Detect which cell encompasses the target text, then output its [X, Y] center coordinate. 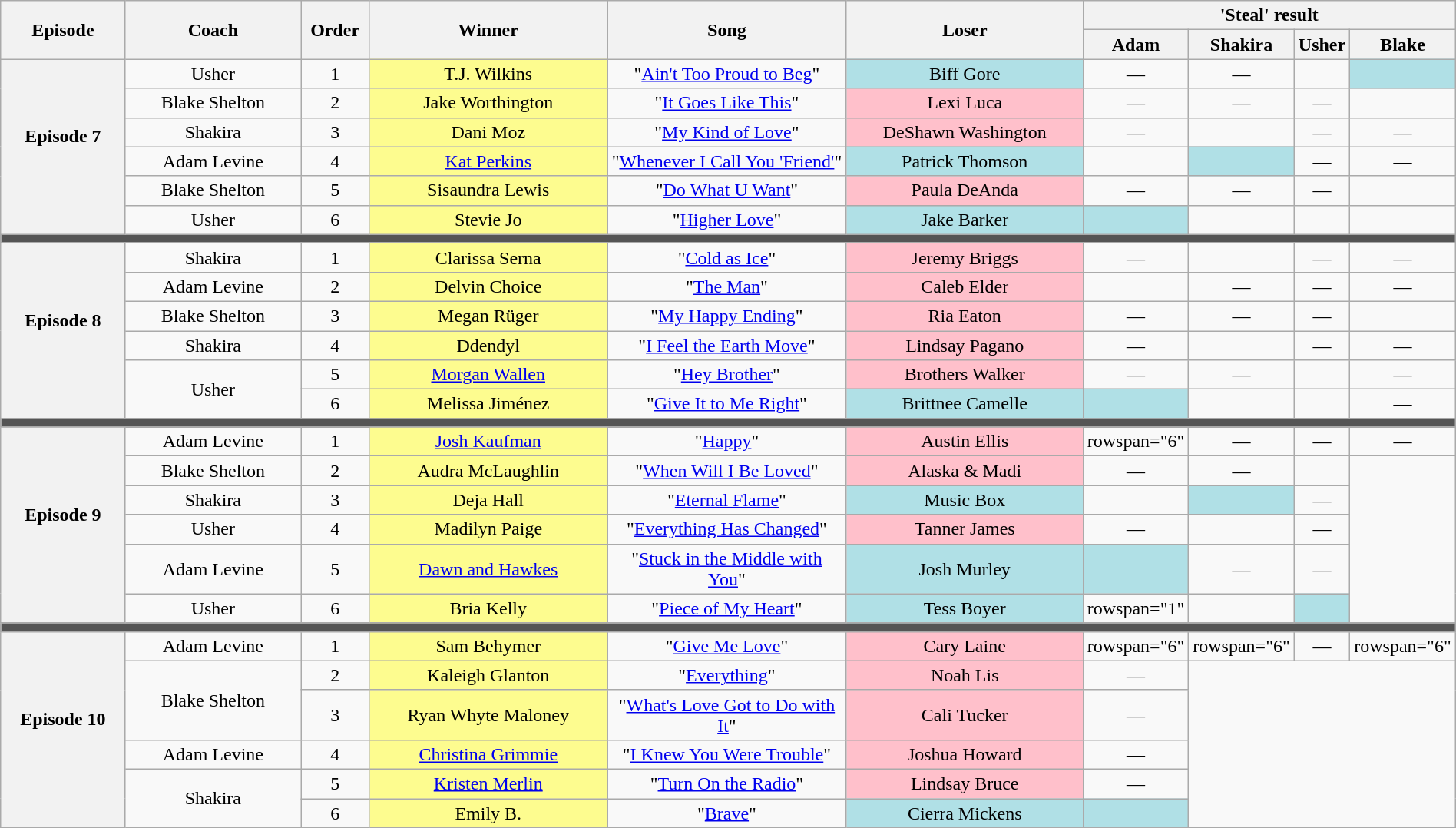
Blake [1403, 45]
Deja Hall [488, 500]
Ryan Whyte Maloney [488, 714]
"Higher Love" [726, 220]
Cierra Mickens [965, 813]
Madilyn Paige [488, 529]
Paula DeAnda [965, 190]
Brothers Walker [965, 375]
"I Feel the Earth Move" [726, 345]
Delvin Choice [488, 286]
Lindsay Pagano [965, 345]
Ddendyl [488, 345]
"Ain't Too Proud to Beg" [726, 74]
"What's Love Got to Do with It" [726, 714]
Winner [488, 30]
"Turn On the Radio" [726, 783]
"It Goes Like This" [726, 103]
Jeremy Briggs [965, 257]
"Stuck in the Middle with You" [726, 568]
Clarissa Serna [488, 257]
Jake Worthington [488, 103]
Christina Grimmie [488, 754]
"Everything Has Changed" [726, 529]
Episode 7 [63, 147]
"Whenever I Call You 'Friend'" [726, 161]
Lindsay Bruce [965, 783]
Lexi Luca [965, 103]
Josh Kaufman [488, 442]
rowspan="1" [1136, 608]
Episode 10 [63, 730]
"Do What U Want" [726, 190]
Josh Murley [965, 568]
Emily B. [488, 813]
'Steal' result [1269, 15]
"Cold as Ice" [726, 257]
"Eternal Flame" [726, 500]
"Piece of My Heart" [726, 608]
Megan Rüger [488, 316]
Biff Gore [965, 74]
"Hey Brother" [726, 375]
Kaleigh Glanton [488, 675]
Joshua Howard [965, 754]
"I Knew You Were Trouble" [726, 754]
Loser [965, 30]
Kristen Merlin [488, 783]
Music Box [965, 500]
Audra McLaughlin [488, 471]
"Happy" [726, 442]
Episode [63, 30]
Brittnee Camelle [965, 404]
Caleb Elder [965, 286]
Cali Tucker [965, 714]
Bria Kelly [488, 608]
Alaska & Madi [965, 471]
Adam [1136, 45]
Morgan Wallen [488, 375]
Ria Eaton [965, 316]
Sisaundra Lewis [488, 190]
"Brave" [726, 813]
Cary Laine [965, 646]
Melissa Jiménez [488, 404]
"When Will I Be Loved" [726, 471]
"Give It to Me Right" [726, 404]
DeShawn Washington [965, 132]
Kat Perkins [488, 161]
T.J. Wilkins [488, 74]
Dawn and Hawkes [488, 568]
"My Kind of Love" [726, 132]
Noah Lis [965, 675]
"Give Me Love" [726, 646]
"The Man" [726, 286]
Patrick Thomson [965, 161]
Austin Ellis [965, 442]
Sam Behymer [488, 646]
"My Happy Ending" [726, 316]
Tess Boyer [965, 608]
Song [726, 30]
Episode 8 [63, 330]
Coach [213, 30]
Tanner James [965, 529]
"Everything" [726, 675]
Dani Moz [488, 132]
Episode 9 [63, 525]
Order [335, 30]
Jake Barker [965, 220]
Stevie Jo [488, 220]
